Search for the cell housing the specified text and yield its (X, Y) center coordinate. 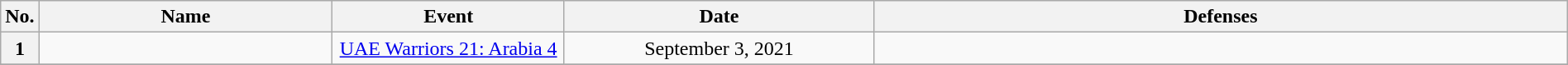
UAE Warriors 21: Arabia 4 (448, 48)
September 3, 2021 (719, 48)
1 (20, 48)
Name (185, 17)
Date (719, 17)
Event (448, 17)
Defenses (1221, 17)
No. (20, 17)
